Provide the (X, Y) coordinate of the cell's center where the given text is located.  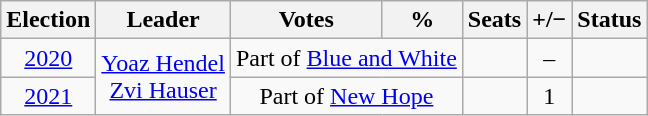
– (550, 58)
1 (550, 96)
Votes (306, 20)
Part of Blue and White (346, 58)
Election (48, 20)
Status (610, 20)
Leader (164, 20)
Part of New Hope (346, 96)
% (422, 20)
2021 (48, 96)
2020 (48, 58)
+/− (550, 20)
Seats (494, 20)
Yoaz HendelZvi Hauser (164, 77)
